From the cell containing the given text, extract its center point as [x, y] coordinate. 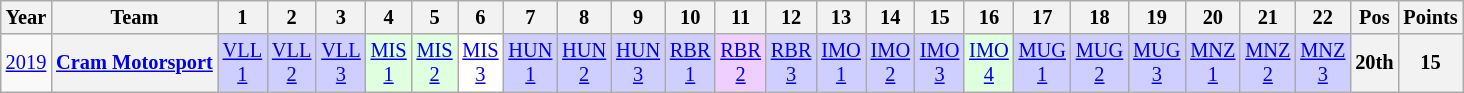
16 [988, 17]
MUG2 [1100, 63]
MUG3 [1156, 63]
MIS1 [389, 63]
RBR3 [791, 63]
10 [690, 17]
13 [840, 17]
VLL2 [292, 63]
MNZ2 [1268, 63]
20 [1212, 17]
11 [740, 17]
MIS2 [435, 63]
IMO1 [840, 63]
RBR1 [690, 63]
HUN1 [530, 63]
RBR2 [740, 63]
4 [389, 17]
17 [1042, 17]
Team [134, 17]
14 [890, 17]
3 [340, 17]
22 [1322, 17]
19 [1156, 17]
VLL3 [340, 63]
IMO2 [890, 63]
9 [638, 17]
12 [791, 17]
Cram Motorsport [134, 63]
20th [1374, 63]
21 [1268, 17]
8 [584, 17]
IMO3 [940, 63]
Year [26, 17]
IMO4 [988, 63]
VLL1 [242, 63]
2019 [26, 63]
HUN3 [638, 63]
HUN2 [584, 63]
7 [530, 17]
MNZ3 [1322, 63]
Points [1430, 17]
6 [481, 17]
MIS3 [481, 63]
2 [292, 17]
Pos [1374, 17]
MNZ1 [1212, 63]
5 [435, 17]
18 [1100, 17]
1 [242, 17]
MUG1 [1042, 63]
